Locate the cell with the specified text and output its [x, y] center coordinate. 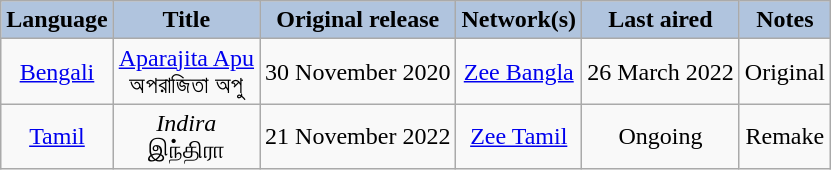
Remake [784, 136]
Language [57, 20]
Original release [358, 20]
26 March 2022 [661, 72]
Notes [784, 20]
Tamil [57, 136]
Original [784, 72]
Bengali [57, 72]
Title [186, 20]
21 November 2022 [358, 136]
Ongoing [661, 136]
Network(s) [519, 20]
Zee Tamil [519, 136]
30 November 2020 [358, 72]
Last aired [661, 20]
Zee Bangla [519, 72]
Indira இந்திரா [186, 136]
Aparajita Apu অপরাজিতা অপু [186, 72]
